Capture the cell that displays the provided text and extract its (x, y) central coordinate. 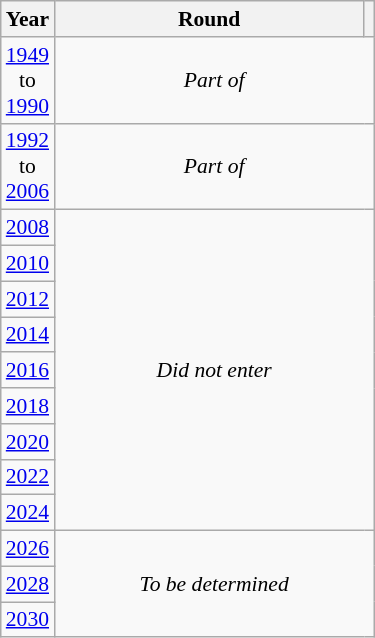
Did not enter (214, 370)
2014 (28, 335)
2008 (28, 228)
To be determined (214, 584)
2024 (28, 513)
2012 (28, 299)
2028 (28, 584)
Year (28, 19)
2010 (28, 264)
1949to1990 (28, 80)
2026 (28, 549)
2030 (28, 620)
2020 (28, 442)
1992to2006 (28, 166)
2018 (28, 406)
Round (209, 19)
2022 (28, 477)
2016 (28, 371)
